Pinpoint the cell where the given text exists, returning its [X, Y] midpoint coordinate. 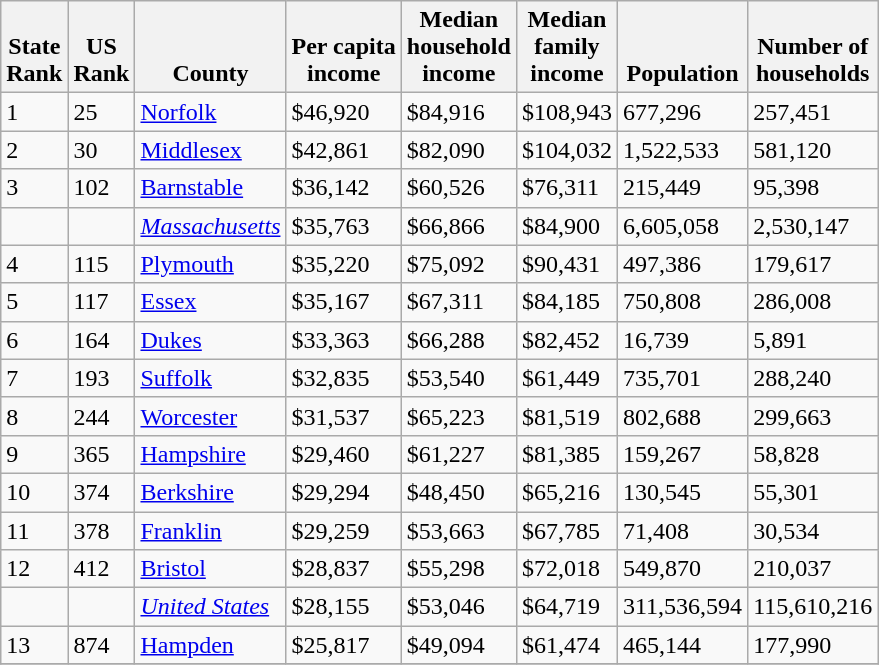
$72,018 [566, 569]
130,545 [682, 492]
Number ofhouseholds [813, 47]
71,408 [682, 531]
874 [102, 645]
$42,861 [344, 150]
$31,537 [344, 416]
Hampshire [210, 454]
115 [102, 264]
750,808 [682, 302]
465,144 [682, 645]
$66,866 [458, 226]
Dukes [210, 340]
$84,185 [566, 302]
Massachusetts [210, 226]
9 [34, 454]
Norfolk [210, 112]
$29,460 [344, 454]
$64,719 [566, 607]
7 [34, 378]
$90,431 [566, 264]
$76,311 [566, 188]
$28,155 [344, 607]
Medianhouseholdincome [458, 47]
$53,663 [458, 531]
$61,474 [566, 645]
1 [34, 112]
$36,142 [344, 188]
$104,032 [566, 150]
$32,835 [344, 378]
30 [102, 150]
$65,223 [458, 416]
3 [34, 188]
164 [102, 340]
159,267 [682, 454]
4 [34, 264]
95,398 [813, 188]
412 [102, 569]
244 [102, 416]
$35,220 [344, 264]
117 [102, 302]
$53,540 [458, 378]
USRank [102, 47]
$35,167 [344, 302]
$82,452 [566, 340]
11 [34, 531]
Plymouth [210, 264]
$53,046 [458, 607]
30,534 [813, 531]
$48,450 [458, 492]
6,605,058 [682, 226]
802,688 [682, 416]
$66,288 [458, 340]
Middlesex [210, 150]
55,301 [813, 492]
$81,519 [566, 416]
299,663 [813, 416]
2,530,147 [813, 226]
2 [34, 150]
Barnstable [210, 188]
Suffolk [210, 378]
102 [102, 188]
311,536,594 [682, 607]
16,739 [682, 340]
$84,900 [566, 226]
374 [102, 492]
$29,259 [344, 531]
Bristol [210, 569]
25 [102, 112]
$67,311 [458, 302]
735,701 [682, 378]
193 [102, 378]
58,828 [813, 454]
Population [682, 47]
$67,785 [566, 531]
215,449 [682, 188]
$46,920 [344, 112]
$61,449 [566, 378]
Worcester [210, 416]
Medianfamilyincome [566, 47]
8 [34, 416]
210,037 [813, 569]
115,610,216 [813, 607]
$61,227 [458, 454]
Essex [210, 302]
$108,943 [566, 112]
288,240 [813, 378]
549,870 [682, 569]
$81,385 [566, 454]
$82,090 [458, 150]
677,296 [682, 112]
$75,092 [458, 264]
10 [34, 492]
1,522,533 [682, 150]
Hampden [210, 645]
5 [34, 302]
6 [34, 340]
Per capitaincome [344, 47]
378 [102, 531]
United States [210, 607]
Berkshire [210, 492]
177,990 [813, 645]
County [210, 47]
365 [102, 454]
12 [34, 569]
5,891 [813, 340]
$49,094 [458, 645]
$60,526 [458, 188]
$35,763 [344, 226]
$28,837 [344, 569]
286,008 [813, 302]
Franklin [210, 531]
$25,817 [344, 645]
13 [34, 645]
257,451 [813, 112]
179,617 [813, 264]
$65,216 [566, 492]
StateRank [34, 47]
$84,916 [458, 112]
$55,298 [458, 569]
$29,294 [344, 492]
$33,363 [344, 340]
581,120 [813, 150]
497,386 [682, 264]
